Output the [x, y] coordinate of the center of the cell containing the given text.  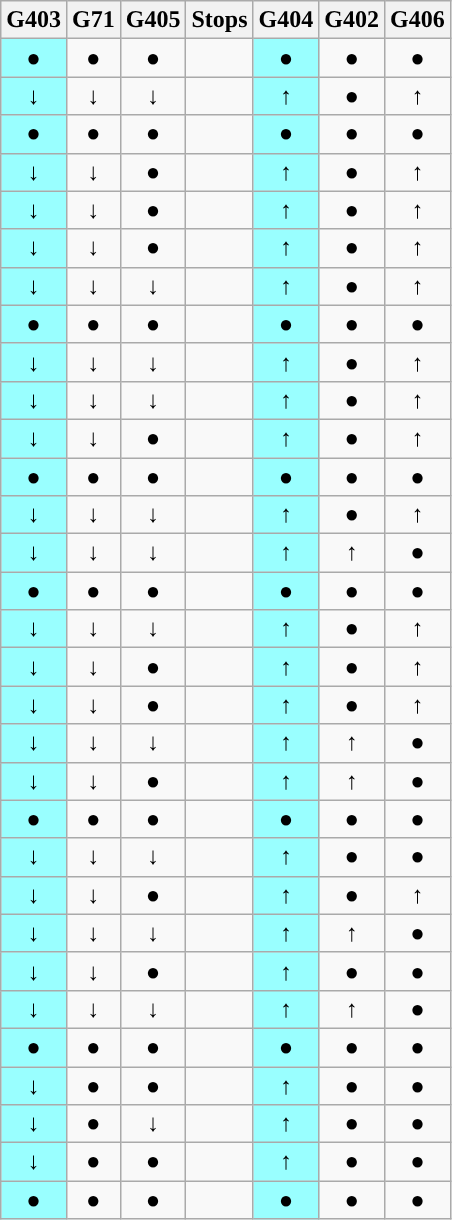
G405 [153, 20]
G406 [418, 20]
G403 [34, 20]
G402 [352, 20]
Stops [220, 20]
G71 [93, 20]
G404 [286, 20]
